Detect which cell encompasses the target text, then output its (x, y) center coordinate. 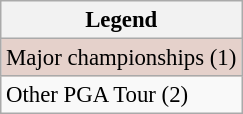
Major championships (1) (122, 58)
Other PGA Tour (2) (122, 95)
Legend (122, 20)
